Find where the given text appears and provide that cell's center as [X, Y] coordinate. 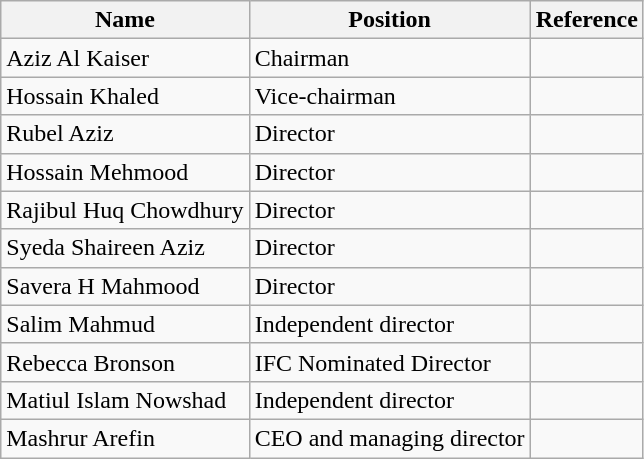
Mashrur Arefin [125, 438]
Reference [586, 20]
Name [125, 20]
Chairman [390, 58]
Hossain Mehmood [125, 172]
Vice-chairman [390, 96]
Matiul Islam Nowshad [125, 400]
Aziz Al Kaiser [125, 58]
Rebecca Bronson [125, 362]
Syeda Shaireen Aziz [125, 248]
CEO and managing director [390, 438]
Rajibul Huq Chowdhury [125, 210]
IFC Nominated Director [390, 362]
Salim Mahmud [125, 324]
Position [390, 20]
Savera H Mahmood [125, 286]
Rubel Aziz [125, 134]
Hossain Khaled [125, 96]
